Capture the cell that displays the provided text and extract its [X, Y] central coordinate. 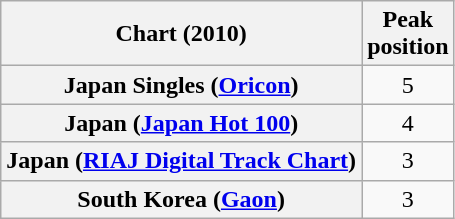
Peakposition [408, 34]
Japan Singles (Oricon) [182, 85]
5 [408, 85]
Japan (Japan Hot 100) [182, 123]
South Korea (Gaon) [182, 199]
Chart (2010) [182, 34]
Japan (RIAJ Digital Track Chart) [182, 161]
4 [408, 123]
